Determine the (x, y) coordinate at the center of the cell enclosing the given text.  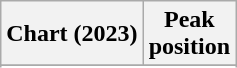
Chart (2023) (72, 34)
Peakposition (189, 34)
